Identify which cell holds the provided text, then report its (x, y) central coordinate. 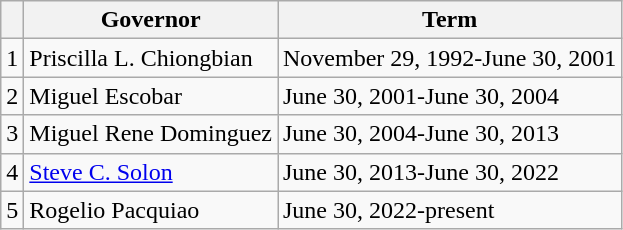
June 30, 2001-June 30, 2004 (450, 96)
Miguel Escobar (151, 96)
Miguel Rene Dominguez (151, 134)
2 (12, 96)
Governor (151, 20)
1 (12, 58)
Term (450, 20)
November 29, 1992-June 30, 2001 (450, 58)
June 30, 2004-June 30, 2013 (450, 134)
3 (12, 134)
Rogelio Pacquiao (151, 210)
June 30, 2022-present (450, 210)
Steve C. Solon (151, 172)
5 (12, 210)
June 30, 2013-June 30, 2022 (450, 172)
4 (12, 172)
Priscilla L. Chiongbian (151, 58)
